Pinpoint the cell where the given text exists, returning its (x, y) midpoint coordinate. 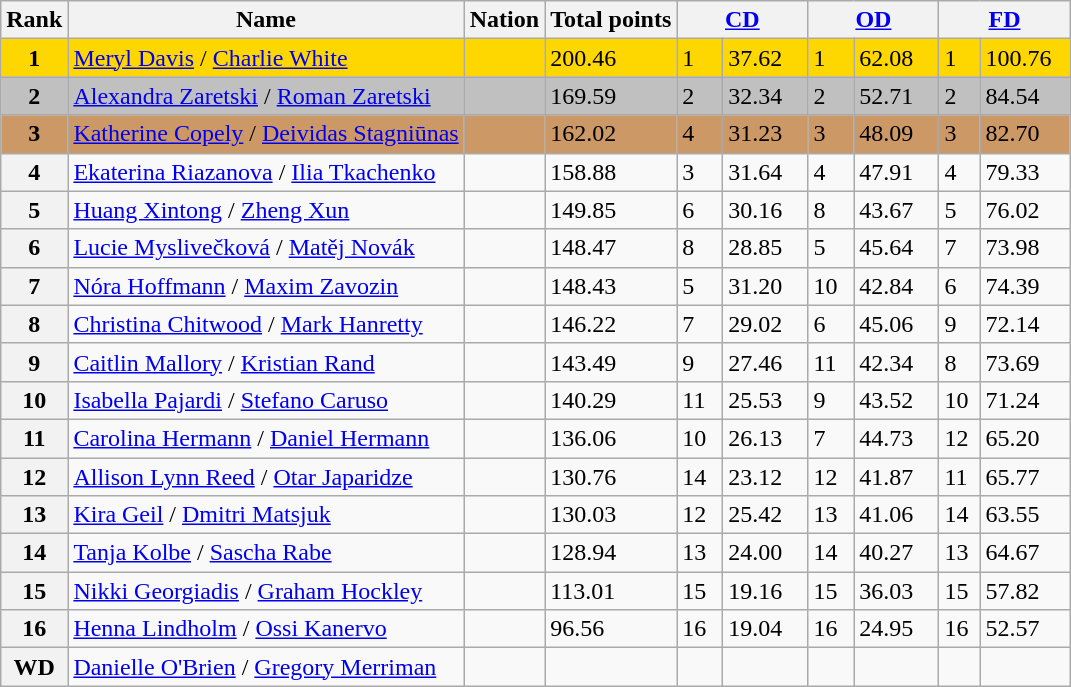
45.06 (896, 324)
Lucie Myslivečková / Matěj Novák (266, 248)
148.43 (611, 286)
Nóra Hoffmann / Maxim Zavozin (266, 286)
Henna Lindholm / Ossi Kanervo (266, 629)
25.42 (766, 515)
40.27 (896, 553)
65.20 (1025, 438)
146.22 (611, 324)
140.29 (611, 400)
72.14 (1025, 324)
27.46 (766, 362)
43.52 (896, 400)
41.87 (896, 477)
52.57 (1025, 629)
Nikki Georgiadis / Graham Hockley (266, 591)
143.49 (611, 362)
130.03 (611, 515)
CD (742, 20)
Nation (504, 20)
43.67 (896, 210)
26.13 (766, 438)
162.02 (611, 134)
136.06 (611, 438)
82.70 (1025, 134)
19.04 (766, 629)
Katherine Copely / Deividas Stagniūnas (266, 134)
100.76 (1025, 58)
63.55 (1025, 515)
64.67 (1025, 553)
57.82 (1025, 591)
28.85 (766, 248)
29.02 (766, 324)
65.77 (1025, 477)
44.73 (896, 438)
Alexandra Zaretski / Roman Zaretski (266, 96)
74.39 (1025, 286)
158.88 (611, 172)
Danielle O'Brien / Gregory Merriman (266, 667)
62.08 (896, 58)
23.12 (766, 477)
Caitlin Mallory / Kristian Rand (266, 362)
41.06 (896, 515)
FD (1004, 20)
48.09 (896, 134)
73.98 (1025, 248)
113.01 (611, 591)
52.71 (896, 96)
Total points (611, 20)
45.64 (896, 248)
Kira Geil / Dmitri Matsjuk (266, 515)
71.24 (1025, 400)
128.94 (611, 553)
Isabella Pajardi / Stefano Caruso (266, 400)
Meryl Davis / Charlie White (266, 58)
47.91 (896, 172)
30.16 (766, 210)
24.00 (766, 553)
42.84 (896, 286)
24.95 (896, 629)
200.46 (611, 58)
79.33 (1025, 172)
148.47 (611, 248)
84.54 (1025, 96)
WD (34, 667)
149.85 (611, 210)
42.34 (896, 362)
OD (874, 20)
36.03 (896, 591)
31.20 (766, 286)
31.64 (766, 172)
Rank (34, 20)
32.34 (766, 96)
37.62 (766, 58)
Ekaterina Riazanova / Ilia Tkachenko (266, 172)
130.76 (611, 477)
Christina Chitwood / Mark Hanretty (266, 324)
Huang Xintong / Zheng Xun (266, 210)
76.02 (1025, 210)
Name (266, 20)
73.69 (1025, 362)
Tanja Kolbe / Sascha Rabe (266, 553)
169.59 (611, 96)
96.56 (611, 629)
Carolina Hermann / Daniel Hermann (266, 438)
Allison Lynn Reed / Otar Japaridze (266, 477)
25.53 (766, 400)
19.16 (766, 591)
31.23 (766, 134)
